For the text-containing cell, return its midpoint in [x, y] coordinate format. 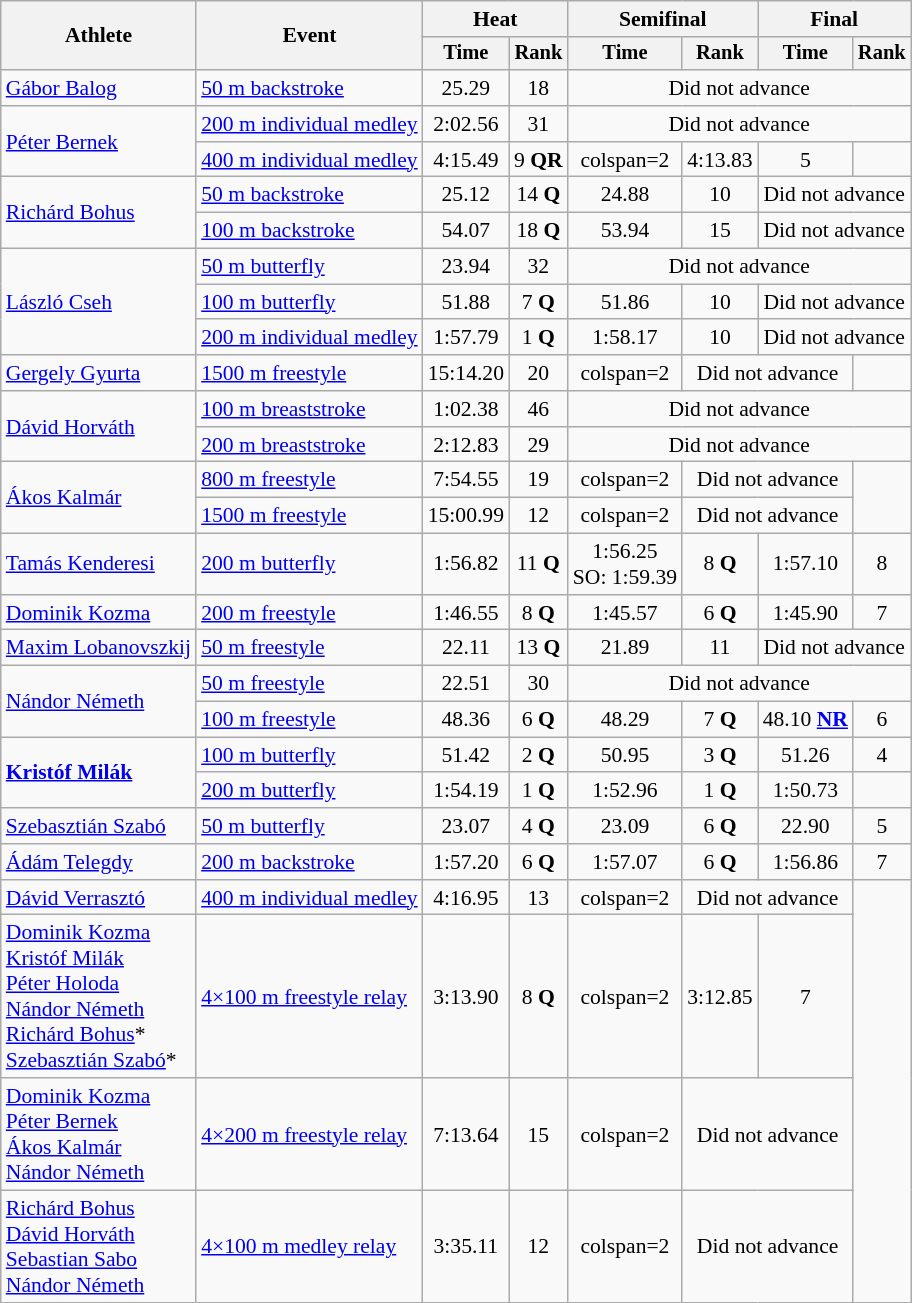
23.94 [466, 267]
8 [882, 564]
Tamás Kenderesi [98, 564]
15:00.99 [466, 516]
1:57.20 [466, 862]
4:15.49 [466, 160]
30 [538, 684]
25.12 [466, 195]
13 Q [538, 648]
11 [720, 648]
19 [538, 480]
4 [882, 755]
1:58.17 [625, 338]
Dávid Verrasztó [98, 898]
Richárd Bohus [98, 212]
15:14.20 [466, 373]
51.42 [466, 755]
48.29 [625, 720]
51.86 [625, 302]
Szebasztián Szabó [98, 826]
54.07 [466, 231]
100 m breaststroke [310, 409]
Dominik KozmaPéter BernekÁkos KalmárNándor Németh [98, 1134]
7:13.64 [466, 1134]
Ákos Kalmár [98, 498]
200 m breaststroke [310, 445]
Nándor Németh [98, 702]
48.36 [466, 720]
200 m freestyle [310, 613]
23.07 [466, 826]
Event [310, 36]
51.88 [466, 302]
7:54.55 [466, 480]
Athlete [98, 36]
Richárd BohusDávid HorváthSebastian SaboNándor Németh [98, 1247]
Dominik KozmaKristóf MilákPéter HolodaNándor NémethRichárd Bohus*Szebasztián Szabó* [98, 996]
14 Q [538, 195]
Heat [496, 19]
1:52.96 [625, 791]
18 [538, 88]
4:16.95 [466, 898]
100 m backstroke [310, 231]
1:45.90 [806, 613]
31 [538, 124]
1:57.79 [466, 338]
Péter Bernek [98, 142]
1:57.10 [806, 564]
Dominik Kozma [98, 613]
51.26 [806, 755]
50.95 [625, 755]
32 [538, 267]
Ádám Telegdy [98, 862]
1:54.19 [466, 791]
24.88 [625, 195]
1:50.73 [806, 791]
Kristóf Milák [98, 772]
18 Q [538, 231]
1:56.86 [806, 862]
Final [834, 19]
1:57.07 [625, 862]
11 Q [538, 564]
Gergely Gyurta [98, 373]
6 [882, 720]
1:45.57 [625, 613]
21.89 [625, 648]
23.09 [625, 826]
20 [538, 373]
1:46.55 [466, 613]
4:13.83 [720, 160]
2 Q [538, 755]
Semifinal [663, 19]
53.94 [625, 231]
Maxim Lobanovszkij [98, 648]
1:56.25SO: 1:59.39 [625, 564]
29 [538, 445]
3 Q [720, 755]
3:12.85 [720, 996]
13 [538, 898]
László Cseh [98, 302]
22.90 [806, 826]
4×100 m medley relay [310, 1247]
800 m freestyle [310, 480]
9 QR [538, 160]
4×200 m freestyle relay [310, 1134]
25.29 [466, 88]
4 Q [538, 826]
48.10 NR [806, 720]
2:02.56 [466, 124]
22.51 [466, 684]
3:35.11 [466, 1247]
2:12.83 [466, 445]
Gábor Balog [98, 88]
Dávid Horváth [98, 426]
100 m freestyle [310, 720]
200 m backstroke [310, 862]
3:13.90 [466, 996]
1:02.38 [466, 409]
46 [538, 409]
1:56.82 [466, 564]
22.11 [466, 648]
4×100 m freestyle relay [310, 996]
